Pinpoint the cell where the given text exists, returning its (X, Y) midpoint coordinate. 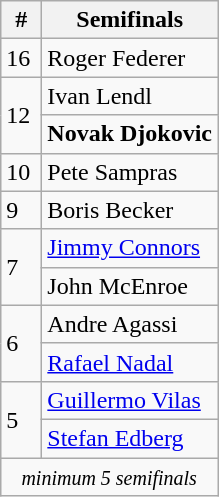
Pete Sampras (130, 172)
Roger Federer (130, 58)
Novak Djokovic (130, 134)
Rafael Nadal (130, 362)
Jimmy Connors (130, 248)
Ivan Lendl (130, 96)
12 (22, 115)
Boris Becker (130, 210)
John McEnroe (130, 286)
minimum 5 semifinals (110, 477)
10 (22, 172)
5 (22, 419)
Guillermo Vilas (130, 400)
7 (22, 267)
Stefan Edberg (130, 438)
6 (22, 343)
9 (22, 210)
Semifinals (130, 20)
16 (22, 58)
Andre Agassi (130, 324)
# (22, 20)
